Scan for the cell matching the given text and deliver its [X, Y] coordinate at center. 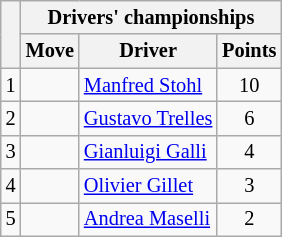
Olivier Gillet [148, 186]
Move [50, 51]
10 [249, 85]
Andrea Maselli [148, 219]
Gianluigi Galli [148, 152]
Drivers' championships [152, 17]
Manfred Stohl [148, 85]
6 [249, 118]
Points [249, 51]
5 [11, 219]
Gustavo Trelles [148, 118]
1 [11, 85]
Driver [148, 51]
